From the cell containing the given text, extract its center point as [X, Y] coordinate. 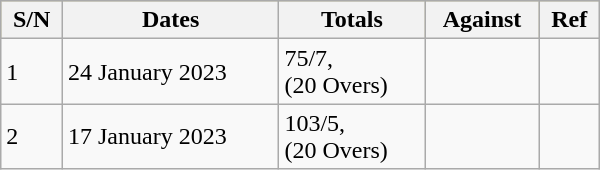
Against [482, 20]
S/N [32, 20]
Ref [569, 20]
24 January 2023 [170, 72]
Dates [170, 20]
103/5,(20 Overs) [352, 136]
75/7,(20 Overs) [352, 72]
1 [32, 72]
Totals [352, 20]
2 [32, 136]
17 January 2023 [170, 136]
